Extract the (x, y) coordinate from the center of the cell holding the provided text.  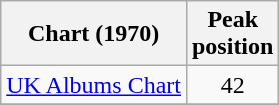
Chart (1970) (94, 34)
42 (232, 85)
Peakposition (232, 34)
UK Albums Chart (94, 85)
